Locate the cell with the specified text and output its (x, y) center coordinate. 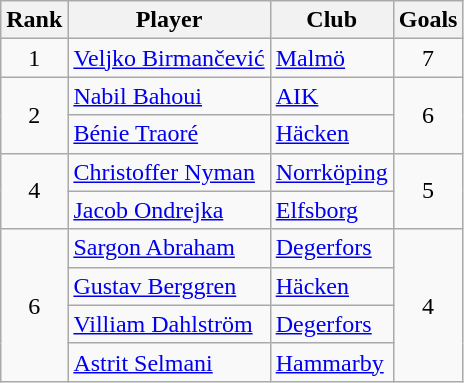
AIK (332, 96)
Bénie Traoré (169, 134)
Rank (34, 20)
1 (34, 58)
Villiam Dahlström (169, 324)
Malmö (332, 58)
Veljko Birmančević (169, 58)
Goals (428, 20)
Norrköping (332, 172)
Astrit Selmani (169, 362)
Elfsborg (332, 210)
Sargon Abraham (169, 248)
Club (332, 20)
Christoffer Nyman (169, 172)
Hammarby (332, 362)
5 (428, 191)
Player (169, 20)
Nabil Bahoui (169, 96)
2 (34, 115)
Jacob Ondrejka (169, 210)
7 (428, 58)
Gustav Berggren (169, 286)
